Provide the (x, y) coordinate of the cell's center where the given text is located.  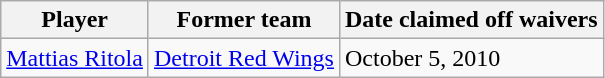
October 5, 2010 (471, 58)
Former team (244, 20)
Player (75, 20)
Date claimed off waivers (471, 20)
Detroit Red Wings (244, 58)
Mattias Ritola (75, 58)
